Output the (x, y) coordinate of the center of the cell containing the given text.  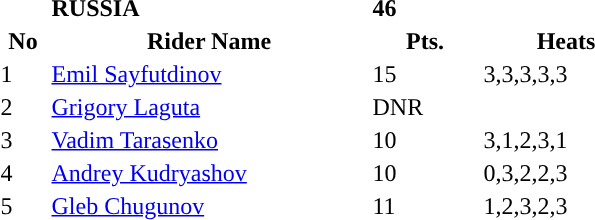
DNR (425, 107)
Pts. (425, 41)
15 (425, 74)
Andrey Kudryashov (209, 173)
Grigory Laguta (209, 107)
Emil Sayfutdinov (209, 74)
Vadim Tarasenko (209, 140)
Rider Name (209, 41)
